Find where the given text appears and provide that cell's center as (x, y) coordinate. 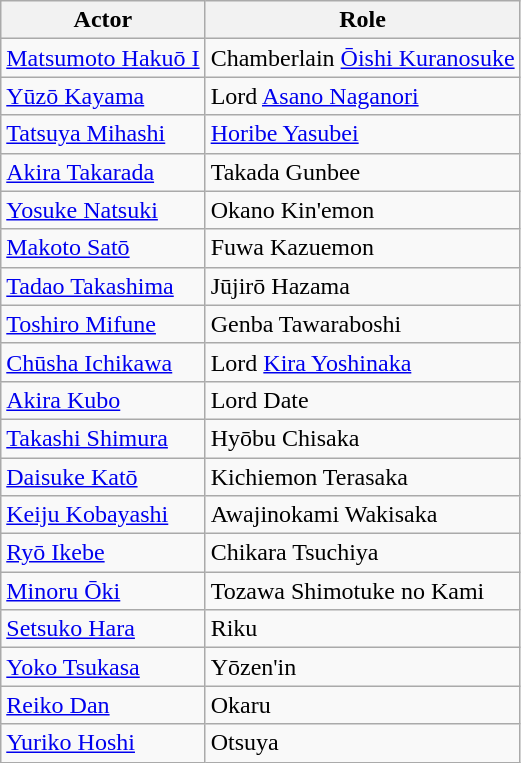
Lord Date (362, 400)
Okano Kin'emon (362, 210)
Kichiemon Terasaka (362, 477)
Yuriko Hoshi (103, 743)
Takada Gunbee (362, 172)
Jūjirō Hazama (362, 286)
Lord Kira Yoshinaka (362, 362)
Riku (362, 629)
Otsuya (362, 743)
Yōzen'in (362, 667)
Keiju Kobayashi (103, 515)
Makoto Satō (103, 248)
Chamberlain Ōishi Kuranosuke (362, 58)
Setsuko Hara (103, 629)
Toshiro Mifune (103, 324)
Yosuke Natsuki (103, 210)
Chikara Tsuchiya (362, 553)
Genba Tawaraboshi (362, 324)
Lord Asano Naganori (362, 96)
Ryō Ikebe (103, 553)
Awajinokami Wakisaka (362, 515)
Yūzō Kayama (103, 96)
Matsumoto Hakuō I (103, 58)
Yoko Tsukasa (103, 667)
Takashi Shimura (103, 438)
Okaru (362, 705)
Chūsha Ichikawa (103, 362)
Horibe Yasubei (362, 134)
Tozawa Shimotuke no Kami (362, 591)
Akira Kubo (103, 400)
Reiko Dan (103, 705)
Actor (103, 20)
Tatsuya Mihashi (103, 134)
Fuwa Kazuemon (362, 248)
Minoru Ōki (103, 591)
Role (362, 20)
Tadao Takashima (103, 286)
Akira Takarada (103, 172)
Daisuke Katō (103, 477)
Hyōbu Chisaka (362, 438)
